For the text-containing cell, return its midpoint in (x, y) coordinate format. 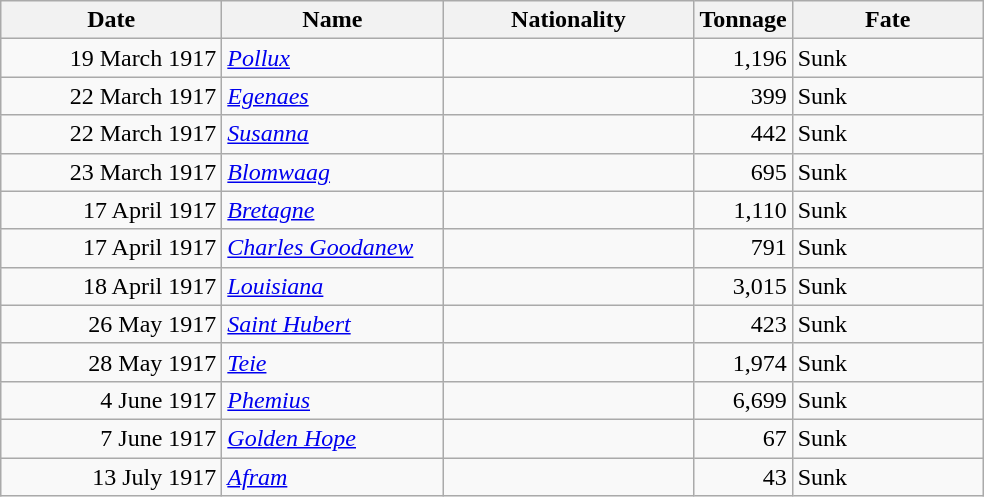
Saint Hubert (332, 324)
7 June 1917 (112, 438)
6,699 (743, 400)
695 (743, 172)
791 (743, 248)
19 March 1917 (112, 58)
Pollux (332, 58)
Tonnage (743, 20)
Phemius (332, 400)
Egenaes (332, 96)
28 May 1917 (112, 362)
Name (332, 20)
Golden Hope (332, 438)
26 May 1917 (112, 324)
Nationality (568, 20)
67 (743, 438)
23 March 1917 (112, 172)
13 July 1917 (112, 477)
Blomwaag (332, 172)
Fate (888, 20)
4 June 1917 (112, 400)
Susanna (332, 134)
18 April 1917 (112, 286)
Date (112, 20)
Afram (332, 477)
Teie (332, 362)
442 (743, 134)
1,110 (743, 210)
Bretagne (332, 210)
43 (743, 477)
423 (743, 324)
1,974 (743, 362)
399 (743, 96)
Charles Goodanew (332, 248)
3,015 (743, 286)
1,196 (743, 58)
Louisiana (332, 286)
